Locate the cell with the specified text and output its (X, Y) center coordinate. 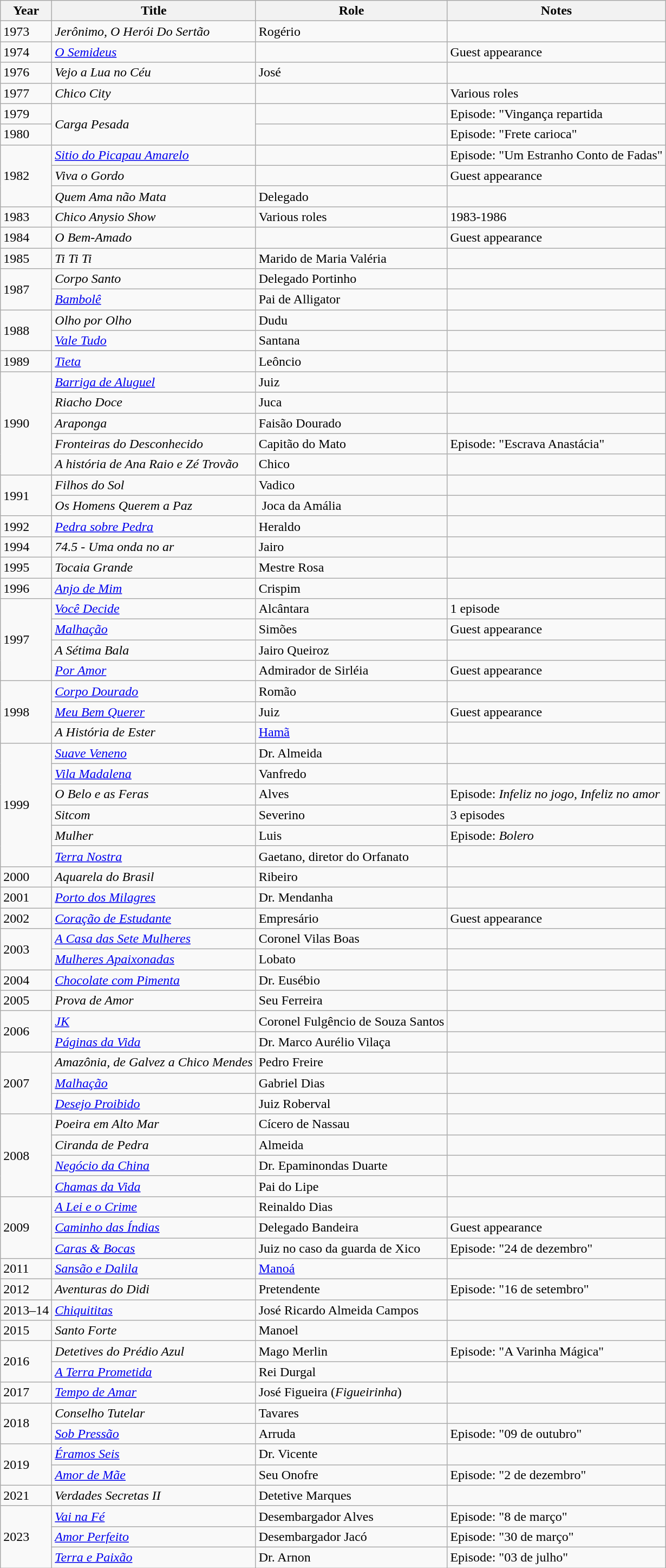
Pai de Alligator (351, 300)
Sitio do Picapau Amarelo (154, 155)
3 episodes (557, 815)
1973 (26, 31)
Chico Anysio Show (154, 217)
Tavares (351, 1413)
Notes (557, 11)
Por Amor (154, 671)
Bambolê (154, 300)
Admirador de Sirléia (351, 671)
Verdades Secretas II (154, 1495)
Juiz Roberval (351, 1104)
1996 (26, 588)
Jairo Queiroz (351, 650)
Dr. Epaminondas Duarte (351, 1165)
2018 (26, 1423)
Chiquititas (154, 1310)
Santana (351, 341)
Dudu (351, 320)
1998 (26, 712)
Arruda (351, 1434)
Coronel Fulgêncio de Souza Santos (351, 1021)
Filhos do Sol (154, 485)
Alcântara (351, 609)
1984 (26, 237)
Simões (351, 630)
Luis (351, 835)
Episode: "24 de dezembro" (557, 1248)
1983-1986 (557, 217)
Tocaia Grande (154, 567)
Os Homens Querem a Paz (154, 506)
Faisão Dourado (351, 423)
Caminho das Índias (154, 1227)
Coronel Vilas Boas (351, 939)
2017 (26, 1392)
1994 (26, 547)
Araponga (154, 423)
Caras & Bocas (154, 1248)
Sob Pressão (154, 1434)
2023 (26, 1537)
Amor Perfeito (154, 1537)
2003 (26, 949)
Ciranda de Pedra (154, 1145)
Dr. Mendanha (351, 897)
Rei Durgal (351, 1372)
Role (351, 11)
Viva o Gordo (154, 176)
Chamas da Vida (154, 1186)
A Sétima Bala (154, 650)
Episode: "16 de setembro" (557, 1290)
Episode: Bolero (557, 835)
Juca (351, 403)
Capitão do Mato (351, 444)
O Bem-Amado (154, 237)
O Semideus (154, 52)
Carga Pesada (154, 124)
Episode: "09 de outubro" (557, 1434)
Delegado Bandeira (351, 1227)
2004 (26, 980)
Manoel (351, 1331)
Fronteiras do Desconhecido (154, 444)
1992 (26, 526)
O Belo e as Feras (154, 794)
74.5 - Uma onda no ar (154, 547)
Amor de Mãe (154, 1475)
Mulher (154, 835)
Aventuras do Didi (154, 1290)
Desembargador Alves (351, 1516)
Chocolate com Pimenta (154, 980)
Sitcom (154, 815)
1987 (26, 289)
Porto dos Milagres (154, 897)
Ribeiro (351, 877)
1976 (26, 73)
Empresário (351, 918)
2006 (26, 1032)
Manoá (351, 1269)
2009 (26, 1227)
1991 (26, 495)
Heraldo (351, 526)
Severino (351, 815)
Dr. Marco Aurélio Vilaça (351, 1042)
Dr. Vicente (351, 1454)
Seu Onofre (351, 1475)
José Figueira (Figueirinha) (351, 1392)
Crispim (351, 588)
1974 (26, 52)
Episode: "Escrava Anastácia" (557, 444)
1980 (26, 134)
2011 (26, 1269)
Vanfredo (351, 774)
Ti Ti Ti (154, 258)
Coração de Estudante (154, 918)
Lobato (351, 960)
Amazônia, de Galvez a Chico Mendes (154, 1062)
Corpo Santo (154, 279)
Meu Bem Querer (154, 712)
Santo Forte (154, 1331)
Você Decide (154, 609)
Gabriel Dias (351, 1083)
2019 (26, 1465)
Olho por Olho (154, 320)
A História de Ester (154, 733)
Terra e Paixão (154, 1557)
2021 (26, 1495)
Páginas da Vida (154, 1042)
Episode: "Frete carioca" (557, 134)
Vila Madalena (154, 774)
Mulheres Apaixonadas (154, 960)
Desembargador Jacó (351, 1537)
Romão (351, 691)
Joca da Amália (351, 506)
Vejo a Lua no Céu (154, 73)
Cícero de Nassau (351, 1124)
Jairo (351, 547)
1997 (26, 640)
1979 (26, 114)
Corpo Dourado (154, 691)
Quem Ama não Mata (154, 196)
1983 (26, 217)
Sansão e Dalila (154, 1269)
Detetive Marques (351, 1495)
Prova de Amor (154, 1001)
Conselho Tutelar (154, 1413)
Dr. Almeida (351, 753)
Hamã (351, 733)
2012 (26, 1290)
Chico City (154, 93)
2000 (26, 877)
Vale Tudo (154, 341)
Almeida (351, 1145)
2001 (26, 897)
2016 (26, 1362)
Episode: "03 de julho" (557, 1557)
2005 (26, 1001)
Barriga de Aluguel (154, 382)
Year (26, 11)
Vai na Fé (154, 1516)
Tieta (154, 361)
Mago Merlin (351, 1351)
Episode: Infeliz no jogo, Infeliz no amor (557, 794)
Episode: "2 de dezembro" (557, 1475)
2013–14 (26, 1310)
Episode: "Um Estranho Conto de Fadas" (557, 155)
Suave Veneno (154, 753)
Episode: "A Varinha Mágica" (557, 1351)
1982 (26, 176)
Mestre Rosa (351, 567)
1995 (26, 567)
Alves (351, 794)
Pai do Lipe (351, 1186)
Pedra sobre Pedra (154, 526)
1985 (26, 258)
Delegado (351, 196)
Negócio da China (154, 1165)
Delegado Portinho (351, 279)
Rogério (351, 31)
2015 (26, 1331)
Marido de Maria Valéria (351, 258)
Juiz no caso da guarda de Xico (351, 1248)
A Casa das Sete Mulheres (154, 939)
A Lei e o Crime (154, 1207)
Reinaldo Dias (351, 1207)
Dr. Arnon (351, 1557)
Vadico (351, 485)
Gaetano, diretor do Orfanato (351, 856)
Desejo Proibido (154, 1104)
Episode: "Vingança repartida (557, 114)
1 episode (557, 609)
Seu Ferreira (351, 1001)
2002 (26, 918)
Tempo de Amar (154, 1392)
A história de Ana Raio e Zé Trovão (154, 464)
Dr. Eusébio (351, 980)
Anjo de Mim (154, 588)
1999 (26, 805)
Jerônimo, O Herói Do Sertão (154, 31)
José Ricardo Almeida Campos (351, 1310)
Episode: "30 de março" (557, 1537)
Terra Nostra (154, 856)
Riacho Doce (154, 403)
Pedro Freire (351, 1062)
2007 (26, 1083)
Pretendente (351, 1290)
1977 (26, 93)
JK (154, 1021)
1988 (26, 331)
1990 (26, 423)
Detetives do Prédio Azul (154, 1351)
1989 (26, 361)
2008 (26, 1155)
Title (154, 11)
Leôncio (351, 361)
Chico (351, 464)
Aquarela do Brasil (154, 877)
Episode: "8 de março" (557, 1516)
Éramos Seis (154, 1454)
José (351, 73)
A Terra Prometida (154, 1372)
Poeira em Alto Mar (154, 1124)
